Extract the [X, Y] coordinate from the center of the cell holding the provided text.  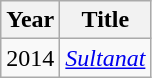
Year [30, 20]
2014 [30, 58]
Title [106, 20]
Sultanat [106, 58]
